Identify which cell holds the provided text, then report its [x, y] central coordinate. 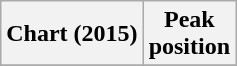
Peakposition [189, 34]
Chart (2015) [72, 34]
